Return the (x, y) coordinate for the center point of the cell that contains the specified text.  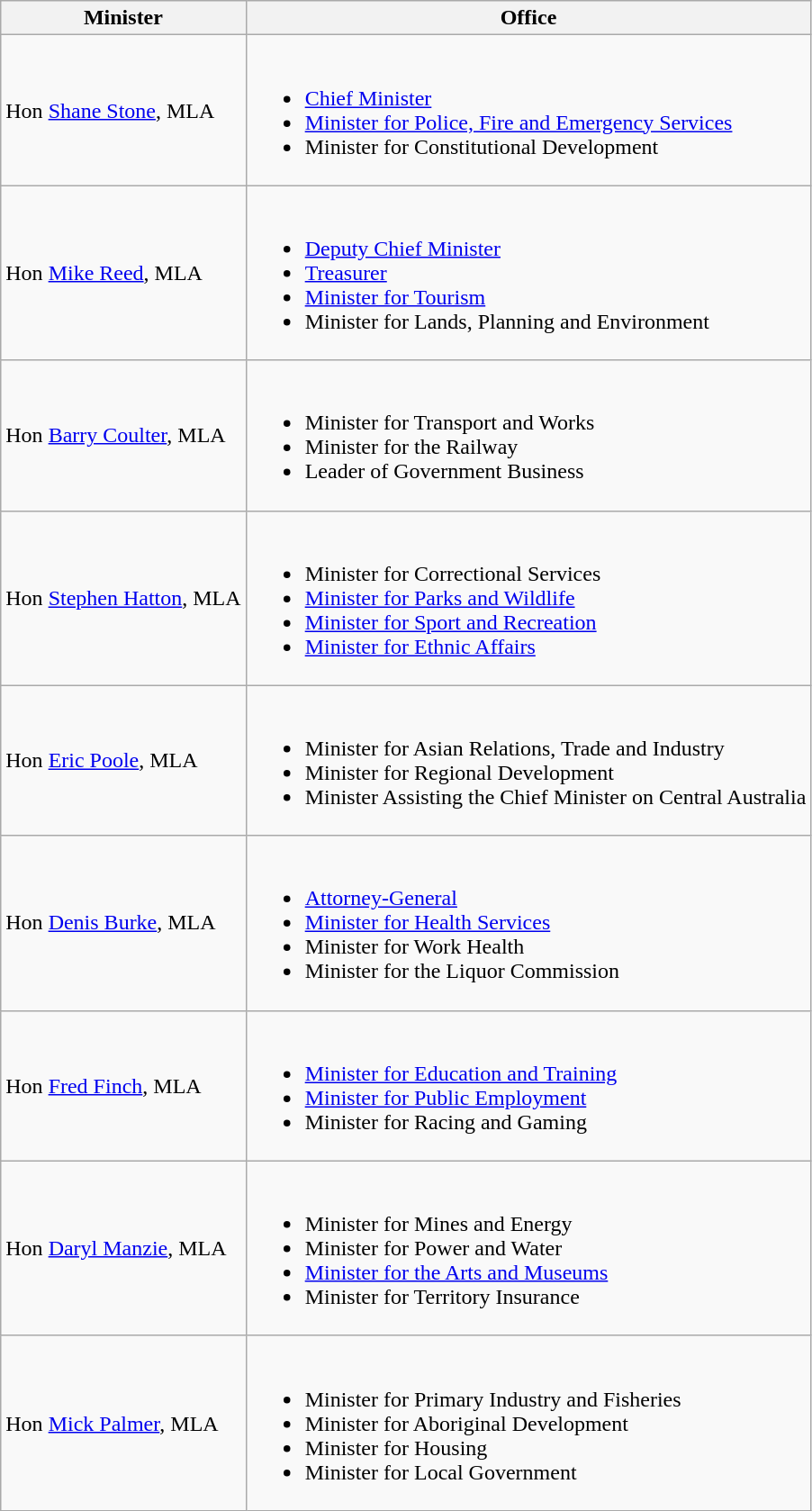
Hon Mick Palmer, MLA (123, 1423)
Hon Stephen Hatton, MLA (123, 598)
Attorney-GeneralMinister for Health ServicesMinister for Work HealthMinister for the Liquor Commission (528, 923)
Chief MinisterMinister for Police, Fire and Emergency ServicesMinister for Constitutional Development (528, 110)
Hon Barry Coulter, MLA (123, 436)
Hon Fred Finch, MLA (123, 1086)
Hon Denis Burke, MLA (123, 923)
Minister for Asian Relations, Trade and IndustryMinister for Regional DevelopmentMinister Assisting the Chief Minister on Central Australia (528, 760)
Minister for Mines and EnergyMinister for Power and WaterMinister for the Arts and MuseumsMinister for Territory Insurance (528, 1248)
Office (528, 18)
Minister for Correctional ServicesMinister for Parks and WildlifeMinister for Sport and RecreationMinister for Ethnic Affairs (528, 598)
Hon Eric Poole, MLA (123, 760)
Minister for Education and TrainingMinister for Public EmploymentMinister for Racing and Gaming (528, 1086)
Hon Mike Reed, MLA (123, 273)
Deputy Chief MinisterTreasurerMinister for TourismMinister for Lands, Planning and Environment (528, 273)
Minister for Primary Industry and FisheriesMinister for Aboriginal DevelopmentMinister for HousingMinister for Local Government (528, 1423)
Minister for Transport and WorksMinister for the RailwayLeader of Government Business (528, 436)
Hon Daryl Manzie, MLA (123, 1248)
Hon Shane Stone, MLA (123, 110)
Minister (123, 18)
